Determine the (X, Y) coordinate at the center of the cell enclosing the given text.  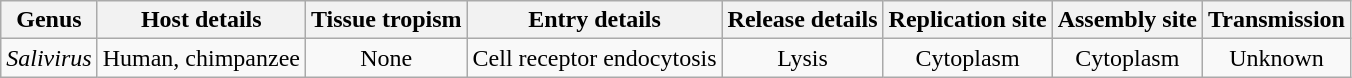
Transmission (1277, 20)
Assembly site (1127, 20)
Release details (802, 20)
Tissue tropism (386, 20)
Genus (49, 20)
Cell receptor endocytosis (594, 58)
Replication site (968, 20)
Lysis (802, 58)
Salivirus (49, 58)
None (386, 58)
Unknown (1277, 58)
Human, chimpanzee (201, 58)
Host details (201, 20)
Entry details (594, 20)
